Locate the cell with the specified text and output its [x, y] center coordinate. 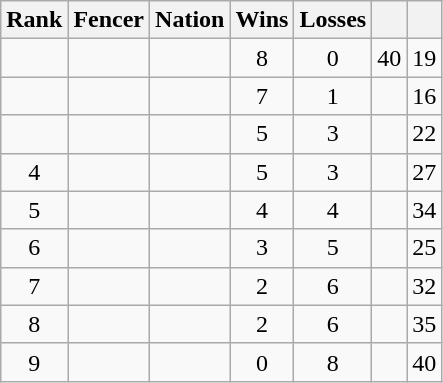
35 [424, 324]
22 [424, 134]
Nation [190, 20]
34 [424, 210]
Fencer [109, 20]
32 [424, 286]
Wins [262, 20]
27 [424, 172]
Losses [333, 20]
25 [424, 248]
1 [333, 96]
Rank [34, 20]
16 [424, 96]
9 [34, 362]
19 [424, 58]
